For the text-containing cell, return its midpoint in (X, Y) coordinate format. 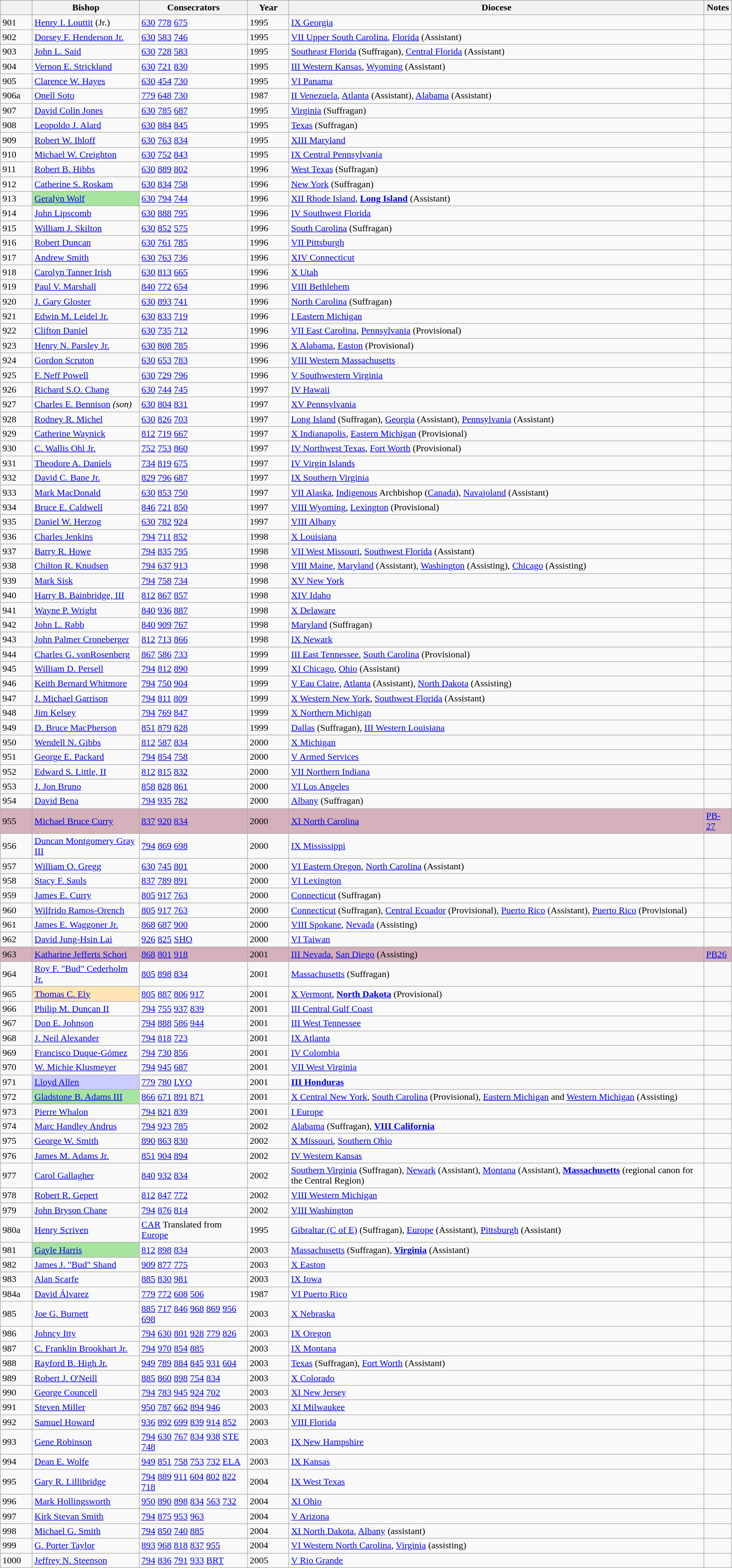
Carolyn Tanner Irish (86, 272)
Long Island (Suffragan), Georgia (Assistant), Pennsylvania (Assistant) (496, 419)
936 892 699 839 914 852 (194, 1422)
IV Hawaii (496, 389)
David C. Bane Jr. (86, 478)
Philip M. Duncan II (86, 1009)
963 (16, 954)
Wilfrido Ramos-Orench (86, 910)
794 818 723 (194, 1038)
Vernon E. Strickland (86, 66)
911 (16, 169)
885 717 846 968 869 956 698 (194, 1314)
Alan Scarfe (86, 1279)
920 (16, 301)
Keith Bernard Whitmore (86, 684)
X Easton (496, 1265)
630 778 675 (194, 22)
986 (16, 1334)
630 745 801 (194, 866)
X Central New York, South Carolina (Provisional), Eastern Michigan and Western Michigan (Assisting) (496, 1097)
Henry N. Parsley Jr. (86, 345)
752 753 860 (194, 449)
868 687 900 (194, 925)
926 825 SHO (194, 940)
James E. Waggoner Jr. (86, 925)
VI Western North Carolina, Virginia (assisting) (496, 1546)
840 772 654 (194, 287)
PB26 (718, 954)
George Councell (86, 1392)
909 877 775 (194, 1265)
794 750 904 (194, 684)
Barry R. Howe (86, 551)
914 (16, 213)
812 847 772 (194, 1195)
CAR Translated from Europe (194, 1230)
James E. Curry (86, 895)
Kirk Stevan Smith (86, 1516)
George E. Packard (86, 757)
829 796 687 (194, 478)
III Western Kansas, Wyoming (Assistant) (496, 66)
630 763 736 (194, 257)
William D. Persell (86, 669)
Mark Sisk (86, 581)
953 (16, 786)
David Bena (86, 801)
James M. Adams Jr. (86, 1155)
893 968 818 837 955 (194, 1546)
950 890 898 834 563 732 (194, 1502)
794 876 814 (194, 1210)
Connecticut (Suffragan) (496, 895)
960 (16, 910)
X Louisiana (496, 537)
III Honduras (496, 1082)
Michael W. Creighton (86, 154)
VI Puerto Rico (496, 1294)
I Europe (496, 1111)
C. Wallis Ohl Jr. (86, 449)
VII Northern Indiana (496, 772)
957 (16, 866)
949 (16, 728)
J. Michael Garrison (86, 698)
939 (16, 581)
926 (16, 389)
952 (16, 772)
812 898 834 (194, 1250)
630 454 730 (194, 81)
George W. Smith (86, 1141)
938 (16, 566)
851 879 828 (194, 728)
IX New Hampshire (496, 1442)
794 730 856 (194, 1053)
Gordon Scruton (86, 360)
984a (16, 1294)
Henry Scriven (86, 1230)
IX Montana (496, 1348)
794 888 586 944 (194, 1023)
990 (16, 1392)
Don E. Johnson (86, 1023)
XV New York (496, 581)
977 (16, 1176)
794 835 795 (194, 551)
Joe G. Burnett (86, 1314)
Johncy Itty (86, 1334)
630 804 831 (194, 404)
IX Southern Virginia (496, 478)
IV Colombia (496, 1053)
Catherine Waynick (86, 434)
794 811 809 (194, 698)
VIII Albany (496, 522)
Henry I. Louttit (Jr.) (86, 22)
Notes (718, 8)
D. Bruce MacPherson (86, 728)
794 637 913 (194, 566)
794 945 687 (194, 1067)
630 826 703 (194, 419)
985 (16, 1314)
Catherine S. Roskam (86, 184)
969 (16, 1053)
630 889 802 (194, 169)
812 713 866 (194, 639)
630 808 785 (194, 345)
903 (16, 52)
868 801 918 (194, 954)
Wendell N. Gibbs (86, 742)
794 869 698 (194, 846)
794 812 890 (194, 669)
996 (16, 1502)
X Nebraska (496, 1314)
Richard S.O. Chang (86, 389)
890 863 830 (194, 1141)
Pierre Whalon (86, 1111)
Albany (Suffragan) (496, 801)
Mark MacDonald (86, 493)
794 850 740 885 (194, 1531)
951 (16, 757)
630 729 796 (194, 375)
Leopoldo J. Alard (86, 125)
936 (16, 537)
630 782 924 (194, 522)
794 935 782 (194, 801)
812 587 834 (194, 742)
794 923 785 (194, 1126)
794 889 911 604 802 822 718 (194, 1482)
Bishop (86, 8)
XI Chicago, Ohio (Assistant) (496, 669)
VII West Virginia (496, 1067)
XII Rhode Island, Long Island (Assistant) (496, 199)
XV Pennsylvania (496, 404)
910 (16, 154)
794 783 945 924 702 (194, 1392)
Stacy F. Sauls (86, 881)
V Rio Grande (496, 1560)
Edward S. Little, II (86, 772)
G. Porter Taylor (86, 1546)
IX Newark (496, 639)
779 772 608 506 (194, 1294)
999 (16, 1546)
630 884 845 (194, 125)
962 (16, 940)
928 (16, 419)
630 794 744 (194, 199)
885 860 898 754 834 (194, 1378)
Southeast Florida (Suffragan), Central Florida (Assistant) (496, 52)
Roy F. "Bud" Cederholm Jr. (86, 974)
Robert J. O'Neill (86, 1378)
Charles E. Bennison (son) (86, 404)
VII West Missouri, Southwest Florida (Assistant) (496, 551)
956 (16, 846)
630 813 665 (194, 272)
840 936 887 (194, 610)
630 721 830 (194, 66)
Consecrators (194, 8)
947 (16, 698)
Andrew Smith (86, 257)
David Álvarez (86, 1294)
X Missouri, Southern Ohio (496, 1141)
949 851 758 753 732 ELA (194, 1462)
934 (16, 507)
VII Alaska, Indigenous Archbishop (Canada), Navajoland (Assistant) (496, 493)
630 763 834 (194, 140)
974 (16, 1126)
902 (16, 37)
PB-27 (718, 821)
907 (16, 110)
972 (16, 1097)
New York (Suffragan) (496, 184)
VI Lexington (496, 881)
987 (16, 1348)
794 854 758 (194, 757)
630 653 783 (194, 360)
971 (16, 1082)
IX Iowa (496, 1279)
IX Georgia (496, 22)
837 920 834 (194, 821)
Gary R. Lillibridge (86, 1482)
840 909 767 (194, 625)
983 (16, 1279)
Harry B. Bainbridge, III (86, 595)
794 758 734 (194, 581)
X Michigan (496, 742)
921 (16, 316)
794 630 801 928 779 826 (194, 1334)
916 (16, 243)
976 (16, 1155)
Dorsey F. Henderson Jr. (86, 37)
966 (16, 1009)
Marc Handley Andrus (86, 1126)
Edwin M. Leidel Jr. (86, 316)
954 (16, 801)
XIV Connecticut (496, 257)
Robert Duncan (86, 243)
630 853 750 (194, 493)
967 (16, 1023)
948 (16, 713)
794 821 839 (194, 1111)
950 (16, 742)
933 (16, 493)
Robert B. Hibbs (86, 169)
630 834 758 (194, 184)
988 (16, 1363)
794 875 953 963 (194, 1516)
794 711 852 (194, 537)
W. Michie Klusmeyer (86, 1067)
Gibraltar (C of E) (Suffragan), Europe (Assistant), Pittsburgh (Assistant) (496, 1230)
794 769 847 (194, 713)
Michael Bruce Curry (86, 821)
978 (16, 1195)
North Carolina (Suffragan) (496, 301)
805 898 834 (194, 974)
Wayne P. Wright (86, 610)
630 888 795 (194, 213)
Rayford B. High Jr. (86, 1363)
630 852 575 (194, 228)
XI North Dakota, Albany (assistant) (496, 1531)
630 583 746 (194, 37)
973 (16, 1111)
794 630 767 834 938 STE 748 (194, 1442)
Bruce E. Caldwell (86, 507)
779 648 730 (194, 96)
991 (16, 1407)
Chilton R. Knudsen (86, 566)
970 (16, 1067)
VII Pittsburgh (496, 243)
III Central Gulf Coast (496, 1009)
Theodore A. Daniels (86, 463)
942 (16, 625)
X Delaware (496, 610)
915 (16, 228)
John L. Said (86, 52)
Robert W. Ihloff (86, 140)
794 970 854 885 (194, 1348)
994 (16, 1462)
630 785 687 (194, 110)
Onell Soto (86, 96)
William O. Gregg (86, 866)
943 (16, 639)
Gladstone B. Adams III (86, 1097)
Jim Kelsey (86, 713)
VIII Florida (496, 1422)
949 789 884 845 931 604 (194, 1363)
794 836 791 933 BRT (194, 1560)
VIII Spokane, Nevada (Assisting) (496, 925)
927 (16, 404)
998 (16, 1531)
913 (16, 199)
Dallas (Suffragan), III Western Louisiana (496, 728)
946 (16, 684)
III East Tennessee, South Carolina (Provisional) (496, 654)
VI Taiwan (496, 940)
937 (16, 551)
851 904 894 (194, 1155)
Francisco Duque-Gómez (86, 1053)
Lloyd Allen (86, 1082)
Charles Jenkins (86, 537)
630 893 741 (194, 301)
Rodney R. Michel (86, 419)
IV Virgin Islands (496, 463)
964 (16, 974)
I Eastern Michigan (496, 316)
C. Franklin Brookhart Jr. (86, 1348)
Texas (Suffragan) (496, 125)
X Northern Michigan (496, 713)
VIII Wyoming, Lexington (Provisional) (496, 507)
Gayle Harris (86, 1250)
812 867 857 (194, 595)
Clarence W. Hayes (86, 81)
IV Northwest Texas, Fort Worth (Provisional) (496, 449)
X Utah (496, 272)
XI Ohio (496, 1502)
630 728 583 (194, 52)
992 (16, 1422)
904 (16, 66)
VI Panama (496, 81)
837 789 891 (194, 881)
779 780 LYO (194, 1082)
Katharine Jefferts Schori (86, 954)
VIII Washington (496, 1210)
X Colorado (496, 1378)
981 (16, 1250)
X Alabama, Easton (Provisional) (496, 345)
VIII Western Massachusetts (496, 360)
South Carolina (Suffragan) (496, 228)
Gene Robinson (86, 1442)
Jeffrey N. Steenson (86, 1560)
Year (268, 8)
924 (16, 360)
XIV Idaho (496, 595)
IX Atlanta (496, 1038)
975 (16, 1141)
IV Western Kansas (496, 1155)
979 (16, 1210)
VIII Western Michigan (496, 1195)
VI Eastern Oregon, North Carolina (Assistant) (496, 866)
959 (16, 895)
Diocese (496, 8)
James J. "Bud" Shand (86, 1265)
Paul V. Marshall (86, 287)
VII East Carolina, Pennsylvania (Provisional) (496, 331)
Duncan Montgomery Gray III (86, 846)
1000 (16, 1560)
West Texas (Suffragan) (496, 169)
2005 (268, 1560)
950 787 662 894 946 (194, 1407)
630 761 785 (194, 243)
965 (16, 994)
Samuel Howard (86, 1422)
Steven Miller (86, 1407)
Geralyn Wolf (86, 199)
932 (16, 478)
David Colin Jones (86, 110)
Southern Virginia (Suffragan), Newark (Assistant), Montana (Assistant), Massachusetts (regional canon for the Central Region) (496, 1176)
858 828 861 (194, 786)
993 (16, 1442)
John Bryson Chane (86, 1210)
John L. Rabb (86, 625)
John Lipscomb (86, 213)
961 (16, 925)
David Jung-Hsin Lai (86, 940)
794 755 937 839 (194, 1009)
630 744 745 (194, 389)
630 833 719 (194, 316)
III Nevada, San Diego (Assisting) (496, 954)
922 (16, 331)
908 (16, 125)
941 (16, 610)
Virginia (Suffragan) (496, 110)
V Eau Claire, Atlanta (Assistant), North Dakota (Assisting) (496, 684)
997 (16, 1516)
III West Tennessee (496, 1023)
867 586 733 (194, 654)
IX Oregon (496, 1334)
VII Upper South Carolina, Florida (Assistant) (496, 37)
John Palmer Croneberger (86, 639)
805 887 806 917 (194, 994)
931 (16, 463)
Texas (Suffragan), Fort Worth (Assistant) (496, 1363)
IX Mississippi (496, 846)
980a (16, 1230)
912 (16, 184)
Charles G. vonRosenberg (86, 654)
Michael G. Smith (86, 1531)
Robert R. Gepert (86, 1195)
Alabama (Suffragan), VIII California (496, 1126)
846 721 850 (194, 507)
XI New Jersey (496, 1392)
F. Neff Powell (86, 375)
IX Kansas (496, 1462)
935 (16, 522)
J. Neil Alexander (86, 1038)
V Southwestern Virginia (496, 375)
812 719 667 (194, 434)
944 (16, 654)
VI Los Angeles (496, 786)
William J. Skilton (86, 228)
IX West Texas (496, 1482)
XI North Carolina (496, 821)
982 (16, 1265)
812 815 832 (194, 772)
940 (16, 595)
909 (16, 140)
X Western New York, Southwest Florida (Assistant) (496, 698)
905 (16, 81)
989 (16, 1378)
Massachusetts (Suffragan) (496, 974)
885 830 981 (194, 1279)
923 (16, 345)
VIII Bethlehem (496, 287)
V Arizona (496, 1516)
Mark Hollingsworth (86, 1502)
Maryland (Suffragan) (496, 625)
Massachusetts (Suffragan), Virginia (Assistant) (496, 1250)
Clifton Daniel (86, 331)
734 819 675 (194, 463)
945 (16, 669)
VIII Maine, Maryland (Assistant), Washington (Assisting), Chicago (Assisting) (496, 566)
840 932 834 (194, 1176)
X Indianapolis, Eastern Michigan (Provisional) (496, 434)
995 (16, 1482)
Thomas C. Ely (86, 994)
918 (16, 272)
Carol Gallagher (86, 1176)
V Armed Services (496, 757)
917 (16, 257)
J. Jon Bruno (86, 786)
955 (16, 821)
J. Gary Gloster (86, 301)
630 735 712 (194, 331)
919 (16, 287)
901 (16, 22)
XIII Maryland (496, 140)
Dean E. Wolfe (86, 1462)
958 (16, 881)
968 (16, 1038)
906a (16, 96)
930 (16, 449)
IX Central Pennsylvania (496, 154)
II Venezuela, Atlanta (Assistant), Alabama (Assistant) (496, 96)
Connecticut (Suffragan), Central Ecuador (Provisional), Puerto Rico (Assistant), Puerto Rico (Provisional) (496, 910)
929 (16, 434)
X Vermont, North Dakota (Provisional) (496, 994)
925 (16, 375)
XI Milwaukee (496, 1407)
866 671 891 871 (194, 1097)
Daniel W. Herzog (86, 522)
IV Southwest Florida (496, 213)
630 752 843 (194, 154)
